Extract the [X, Y] coordinate from the center of the cell holding the provided text.  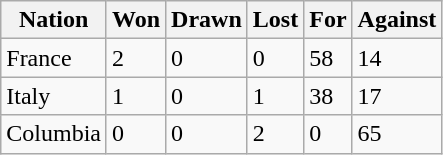
17 [397, 96]
Lost [275, 20]
France [54, 58]
38 [328, 96]
Drawn [207, 20]
Won [136, 20]
Italy [54, 96]
For [328, 20]
14 [397, 58]
65 [397, 134]
Against [397, 20]
Nation [54, 20]
Columbia [54, 134]
58 [328, 58]
